Provide the (X, Y) coordinate of the cell's center where the given text is located.  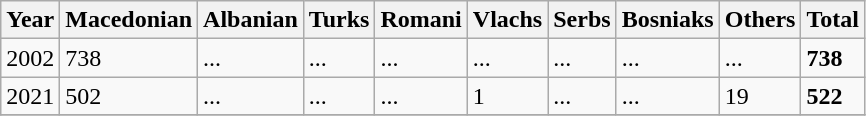
Vlachs (507, 20)
Bosniaks (668, 20)
Total (833, 20)
Serbs (582, 20)
522 (833, 96)
Others (760, 20)
Macedonian (129, 20)
502 (129, 96)
2002 (30, 58)
1 (507, 96)
Romani (421, 20)
Albanian (251, 20)
Turks (339, 20)
19 (760, 96)
Year (30, 20)
2021 (30, 96)
